Provide the [x, y] coordinate of the cell's center where the given text is located.  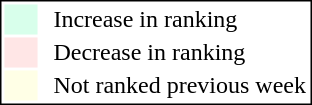
Increase in ranking [180, 19]
Decrease in ranking [180, 53]
Not ranked previous week [180, 85]
